Provide the [x, y] coordinate of the cell's center where the given text is located.  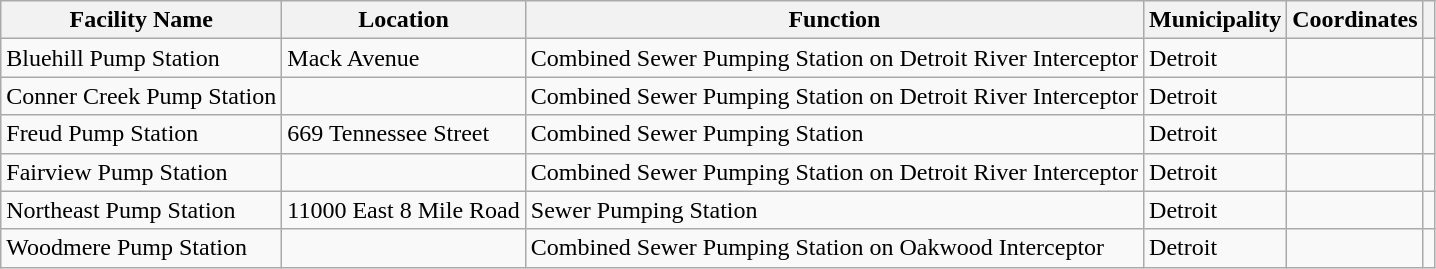
Woodmere Pump Station [142, 248]
Combined Sewer Pumping Station on Oakwood Interceptor [834, 248]
Sewer Pumping Station [834, 210]
Coordinates [1355, 20]
Mack Avenue [404, 58]
Conner Creek Pump Station [142, 96]
669 Tennessee Street [404, 134]
Facility Name [142, 20]
11000 East 8 Mile Road [404, 210]
Freud Pump Station [142, 134]
Function [834, 20]
Location [404, 20]
Northeast Pump Station [142, 210]
Bluehill Pump Station [142, 58]
Municipality [1216, 20]
Combined Sewer Pumping Station [834, 134]
Fairview Pump Station [142, 172]
